Capture the cell that displays the provided text and extract its [X, Y] central coordinate. 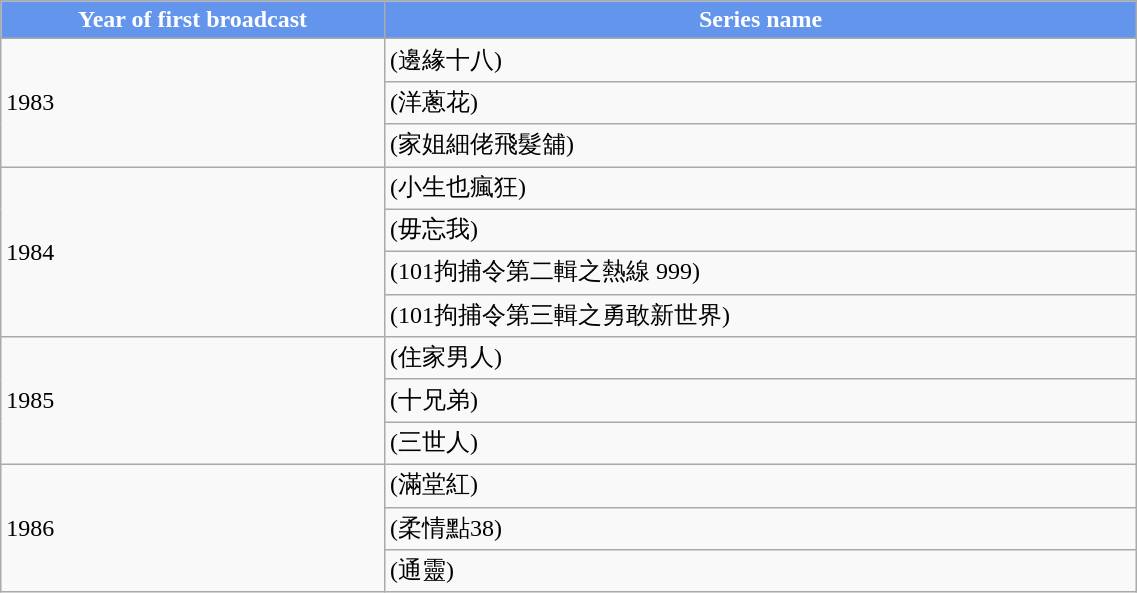
1984 [193, 251]
(101拘捕令第二輯之熱線 999) [760, 274]
(邊緣十八) [760, 60]
(家姐細佬飛髮舖) [760, 146]
1983 [193, 103]
(住家男人) [760, 358]
1985 [193, 401]
(柔情點38) [760, 528]
Year of first broadcast [193, 20]
(三世人) [760, 444]
Series name [760, 20]
(滿堂紅) [760, 486]
(十兄弟) [760, 400]
1986 [193, 528]
(毋忘我) [760, 230]
(通靈) [760, 572]
(小生也瘋狂) [760, 188]
(洋蔥花) [760, 102]
(101拘捕令第三輯之勇敢新世界) [760, 316]
